Output the [X, Y] coordinate of the center of the cell containing the given text.  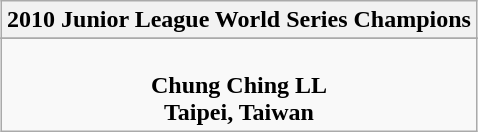
2010 Junior League World Series Champions [240, 20]
Chung Ching LLTaipei, Taiwan [240, 85]
